Extract the (X, Y) coordinate from the center of the cell holding the provided text.  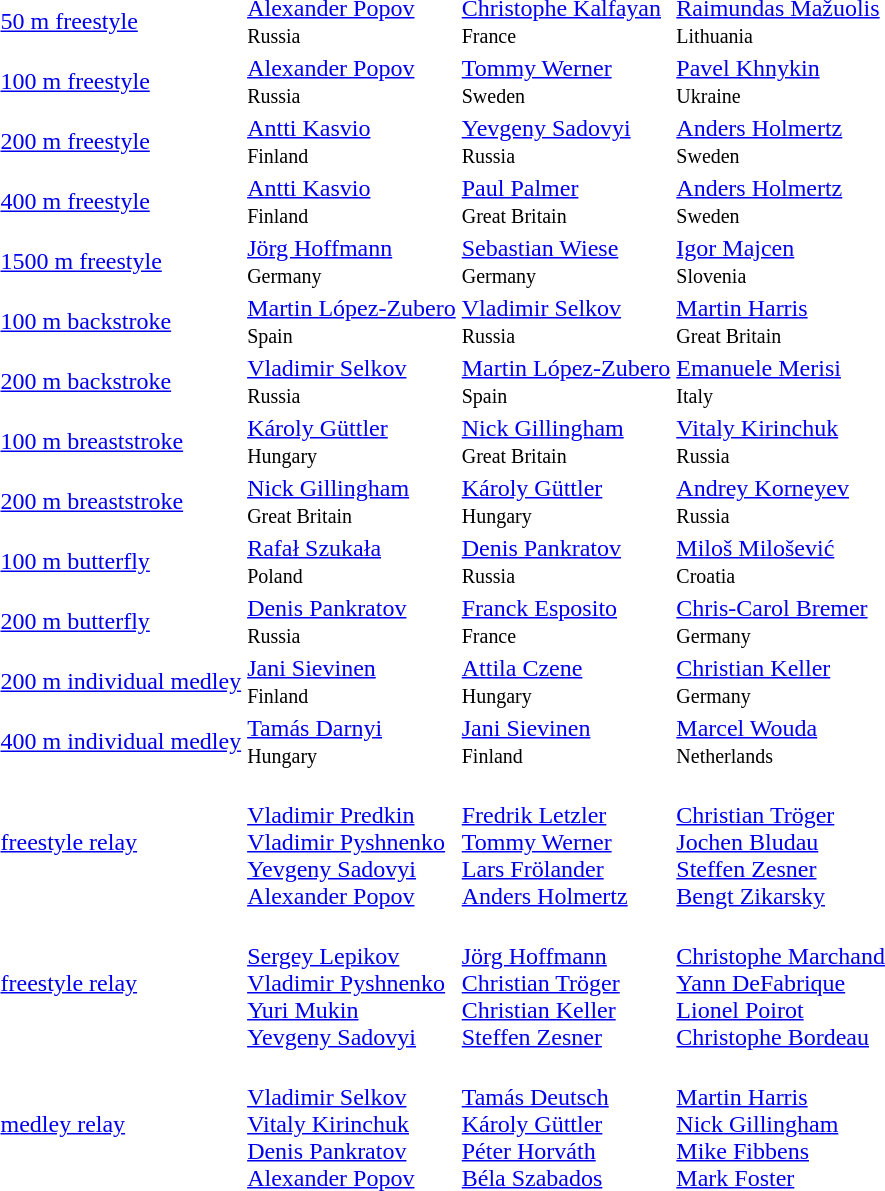
Sebastian WieseGermany (566, 262)
Rafał SzukałaPoland (352, 562)
Attila CzeneHungary (566, 682)
Paul PalmerGreat Britain (566, 202)
Yevgeny SadovyiRussia (566, 142)
Tamás DarnyiHungary (352, 742)
Jörg HoffmannGermany (352, 262)
Alexander PopovRussia (352, 82)
Jörg Hoffmann Christian Tröger Christian Keller Steffen Zesner (566, 983)
Vladimir Predkin Vladimir Pyshnenko Yevgeny Sadovyi Alexander Popov (352, 842)
Sergey Lepikov Vladimir Pyshnenko Yuri Mukin Yevgeny Sadovyi (352, 983)
Tommy WernerSweden (566, 82)
Franck EspositoFrance (566, 622)
Fredrik Letzler Tommy Werner Lars Frölander Anders Holmertz (566, 842)
